Identify which cell holds the provided text, then report its (x, y) central coordinate. 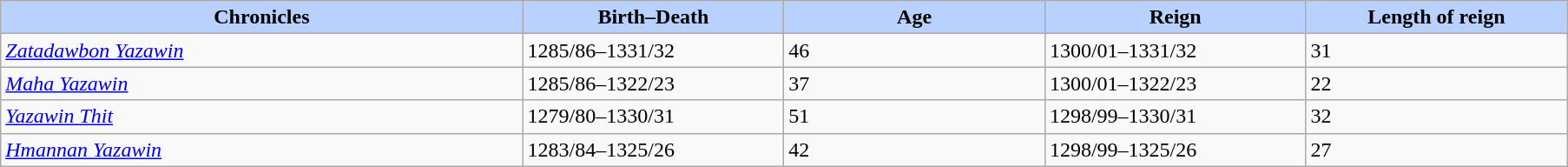
22 (1436, 83)
Hmannan Yazawin (262, 150)
1285/86–1331/32 (653, 50)
42 (915, 150)
1300/01–1331/32 (1176, 50)
1298/99–1330/31 (1176, 117)
46 (915, 50)
Maha Yazawin (262, 83)
31 (1436, 50)
Chronicles (262, 17)
27 (1436, 150)
32 (1436, 117)
Yazawin Thit (262, 117)
1279/80–1330/31 (653, 117)
1285/86–1322/23 (653, 83)
1300/01–1322/23 (1176, 83)
1298/99–1325/26 (1176, 150)
Zatadawbon Yazawin (262, 50)
Age (915, 17)
Birth–Death (653, 17)
51 (915, 117)
Length of reign (1436, 17)
37 (915, 83)
1283/84–1325/26 (653, 150)
Reign (1176, 17)
